Pinpoint the cell where the given text exists, returning its (x, y) midpoint coordinate. 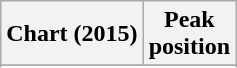
Peakposition (189, 34)
Chart (2015) (72, 34)
